Detect which cell encompasses the target text, then output its (X, Y) center coordinate. 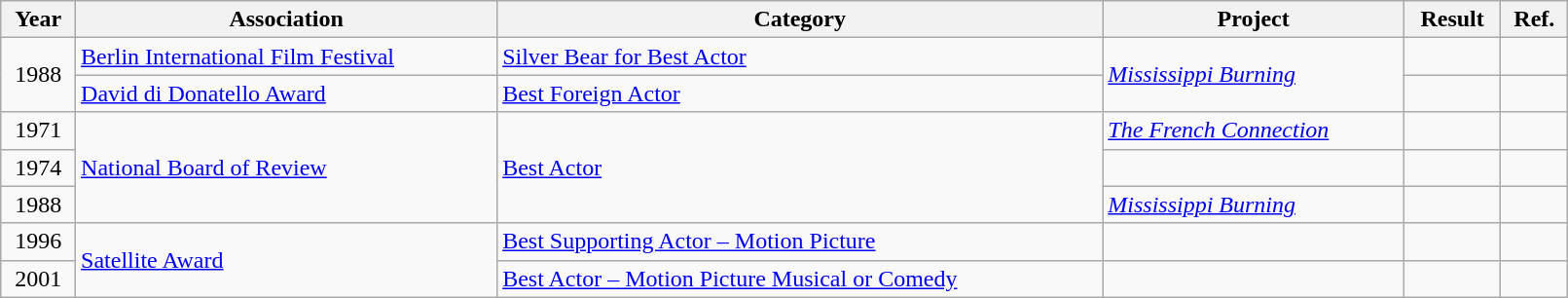
Year (39, 19)
David di Donatello Award (286, 93)
2001 (39, 279)
National Board of Review (286, 168)
Association (286, 19)
1974 (39, 168)
Result (1452, 19)
Ref. (1534, 19)
Silver Bear for Best Actor (800, 56)
Best Supporting Actor – Motion Picture (800, 242)
1971 (39, 130)
1996 (39, 242)
Satellite Award (286, 260)
Project (1254, 19)
Best Actor – Motion Picture Musical or Comedy (800, 279)
The French Connection (1254, 130)
Best Foreign Actor (800, 93)
Best Actor (800, 168)
Category (800, 19)
Berlin International Film Festival (286, 56)
